Capture the cell that displays the provided text and extract its [x, y] central coordinate. 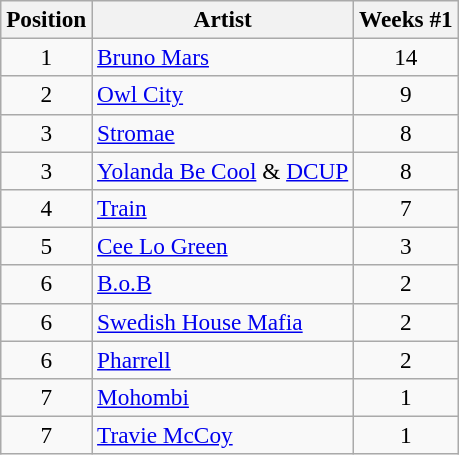
Weeks #1 [406, 19]
Pharrell [223, 359]
Travie McCoy [223, 435]
Artist [223, 19]
Yolanda Be Cool & DCUP [223, 170]
Cee Lo Green [223, 246]
Position [46, 19]
Swedish House Mafia [223, 322]
4 [46, 208]
Owl City [223, 95]
9 [406, 95]
Stromae [223, 133]
14 [406, 57]
Train [223, 208]
Bruno Mars [223, 57]
5 [46, 246]
B.o.B [223, 284]
Mohombi [223, 397]
